Extract the [X, Y] coordinate from the center of the cell holding the provided text.  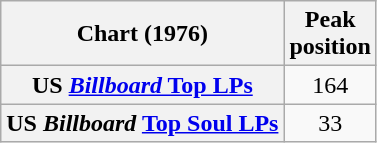
US Billboard Top Soul LPs [142, 123]
US Billboard Top LPs [142, 85]
33 [330, 123]
164 [330, 85]
Peakposition [330, 34]
Chart (1976) [142, 34]
